Identify which cell holds the provided text, then report its [X, Y] central coordinate. 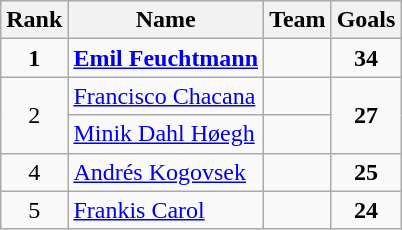
27 [366, 115]
Francisco Chacana [166, 96]
2 [34, 115]
Team [298, 20]
4 [34, 172]
Frankis Carol [166, 210]
34 [366, 58]
5 [34, 210]
24 [366, 210]
25 [366, 172]
1 [34, 58]
Goals [366, 20]
Emil Feuchtmann [166, 58]
Name [166, 20]
Minik Dahl Høegh [166, 134]
Rank [34, 20]
Andrés Kogovsek [166, 172]
